Pinpoint the cell where the given text exists, returning its [X, Y] midpoint coordinate. 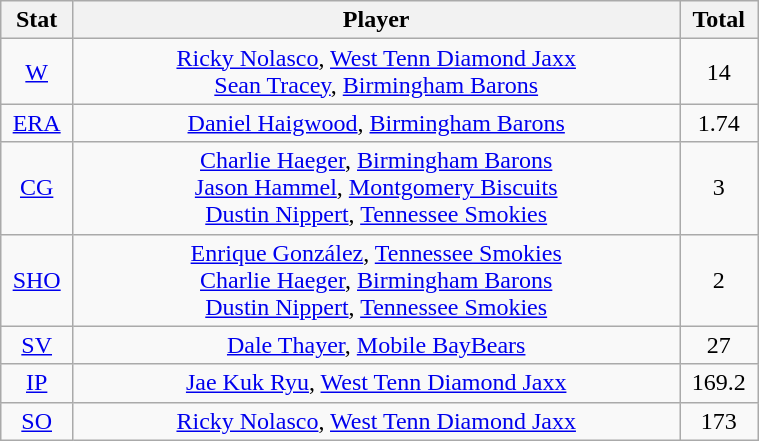
Jae Kuk Ryu, West Tenn Diamond Jaxx [376, 383]
3 [719, 188]
SV [37, 345]
Enrique González, Tennessee Smokies Charlie Haeger, Birmingham Barons Dustin Nippert, Tennessee Smokies [376, 280]
169.2 [719, 383]
CG [37, 188]
SHO [37, 280]
W [37, 72]
2 [719, 280]
Ricky Nolasco, West Tenn Diamond Jaxx [376, 421]
27 [719, 345]
173 [719, 421]
Charlie Haeger, Birmingham Barons Jason Hammel, Montgomery Biscuits Dustin Nippert, Tennessee Smokies [376, 188]
Total [719, 20]
SO [37, 421]
Ricky Nolasco, West Tenn Diamond Jaxx Sean Tracey, Birmingham Barons [376, 72]
Player [376, 20]
IP [37, 383]
14 [719, 72]
Dale Thayer, Mobile BayBears [376, 345]
1.74 [719, 123]
Stat [37, 20]
ERA [37, 123]
Daniel Haigwood, Birmingham Barons [376, 123]
